Find where the given text appears and provide that cell's center as (x, y) coordinate. 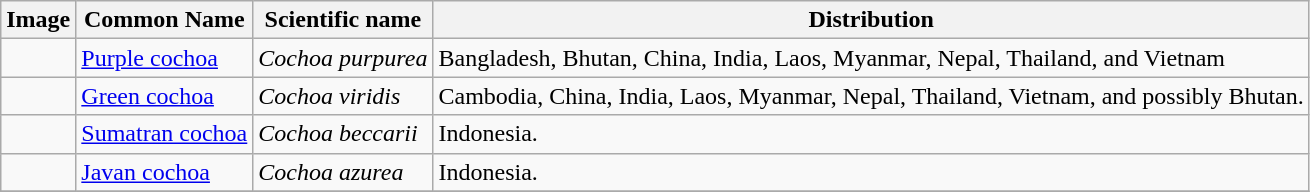
Bangladesh, Bhutan, China, India, Laos, Myanmar, Nepal, Thailand, and Vietnam (871, 58)
Scientific name (343, 20)
Sumatran cochoa (164, 134)
Javan cochoa (164, 172)
Distribution (871, 20)
Cochoa purpurea (343, 58)
Cochoa viridis (343, 96)
Cambodia, China, India, Laos, Myanmar, Nepal, Thailand, Vietnam, and possibly Bhutan. (871, 96)
Common Name (164, 20)
Cochoa azurea (343, 172)
Green cochoa (164, 96)
Purple cochoa (164, 58)
Cochoa beccarii (343, 134)
Image (38, 20)
